Determine the [X, Y] coordinate at the center of the cell enclosing the given text.  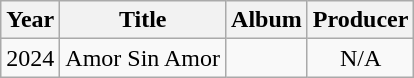
Year [30, 20]
Title [143, 20]
Album [267, 20]
N/A [360, 58]
Amor Sin Amor [143, 58]
Producer [360, 20]
2024 [30, 58]
